Locate the cell with the specified text and output its [X, Y] center coordinate. 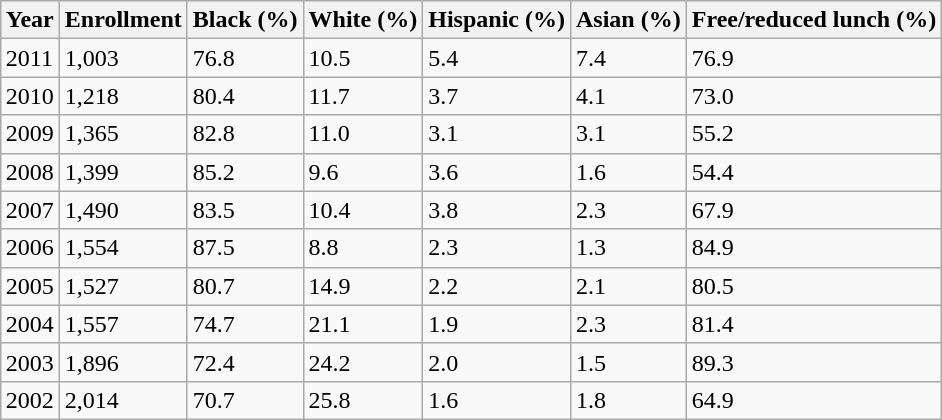
54.4 [814, 172]
25.8 [363, 400]
72.4 [245, 362]
1,365 [123, 134]
64.9 [814, 400]
10.4 [363, 210]
2.2 [497, 286]
24.2 [363, 362]
74.7 [245, 324]
2007 [30, 210]
87.5 [245, 248]
2009 [30, 134]
89.3 [814, 362]
2004 [30, 324]
1,490 [123, 210]
2010 [30, 96]
White (%) [363, 20]
2006 [30, 248]
7.4 [628, 58]
2,014 [123, 400]
1,003 [123, 58]
1.8 [628, 400]
4.1 [628, 96]
9.6 [363, 172]
1,557 [123, 324]
73.0 [814, 96]
2005 [30, 286]
85.2 [245, 172]
Asian (%) [628, 20]
80.5 [814, 286]
1,218 [123, 96]
1.5 [628, 362]
1,399 [123, 172]
1.3 [628, 248]
2.1 [628, 286]
2.0 [497, 362]
5.4 [497, 58]
11.7 [363, 96]
Year [30, 20]
80.7 [245, 286]
1,554 [123, 248]
1,527 [123, 286]
2002 [30, 400]
67.9 [814, 210]
21.1 [363, 324]
81.4 [814, 324]
1.9 [497, 324]
76.8 [245, 58]
2008 [30, 172]
83.5 [245, 210]
2003 [30, 362]
80.4 [245, 96]
Black (%) [245, 20]
8.8 [363, 248]
Hispanic (%) [497, 20]
84.9 [814, 248]
14.9 [363, 286]
55.2 [814, 134]
76.9 [814, 58]
3.7 [497, 96]
1,896 [123, 362]
10.5 [363, 58]
70.7 [245, 400]
3.6 [497, 172]
82.8 [245, 134]
Enrollment [123, 20]
11.0 [363, 134]
2011 [30, 58]
3.8 [497, 210]
Free/reduced lunch (%) [814, 20]
